For the text-containing cell, return its midpoint in (X, Y) coordinate format. 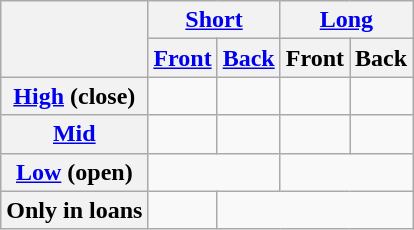
Low (open) (74, 172)
Short (214, 20)
Long (346, 20)
Mid (74, 134)
High (close) (74, 96)
Only in loans (74, 210)
